Provide the [x, y] coordinate of the cell's center where the given text is located.  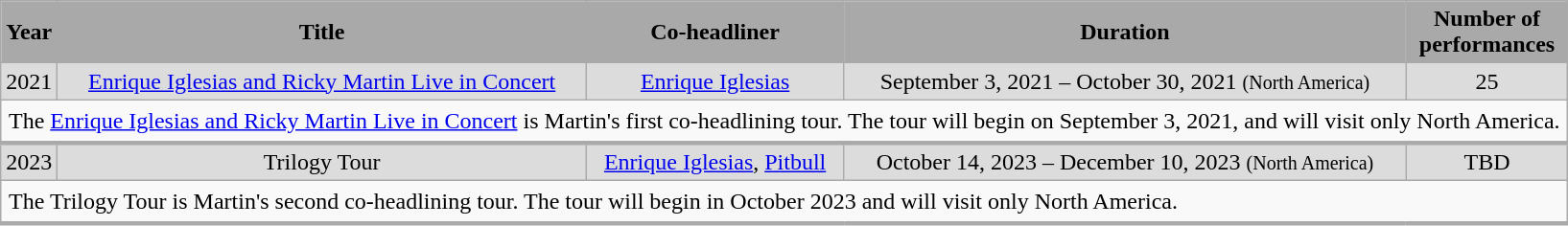
Trilogy Tour [322, 162]
TBD [1486, 162]
The Trilogy Tour is Martin's second co-headlining tour. The tour will begin in October 2023 and will visit only North America. [784, 201]
Enrique Iglesias and Ricky Martin Live in Concert [322, 81]
Enrique Iglesias, Pitbull [714, 162]
Duration [1125, 33]
Co-headliner [714, 33]
Title [322, 33]
25 [1486, 81]
2023 [29, 162]
2021 [29, 81]
October 14, 2023 – December 10, 2023 (North America) [1125, 162]
Enrique Iglesias [714, 81]
Year [29, 33]
September 3, 2021 – October 30, 2021 (North America) [1125, 81]
Number ofperformances [1486, 33]
